Return the [X, Y] coordinate for the center point of the cell that contains the specified text.  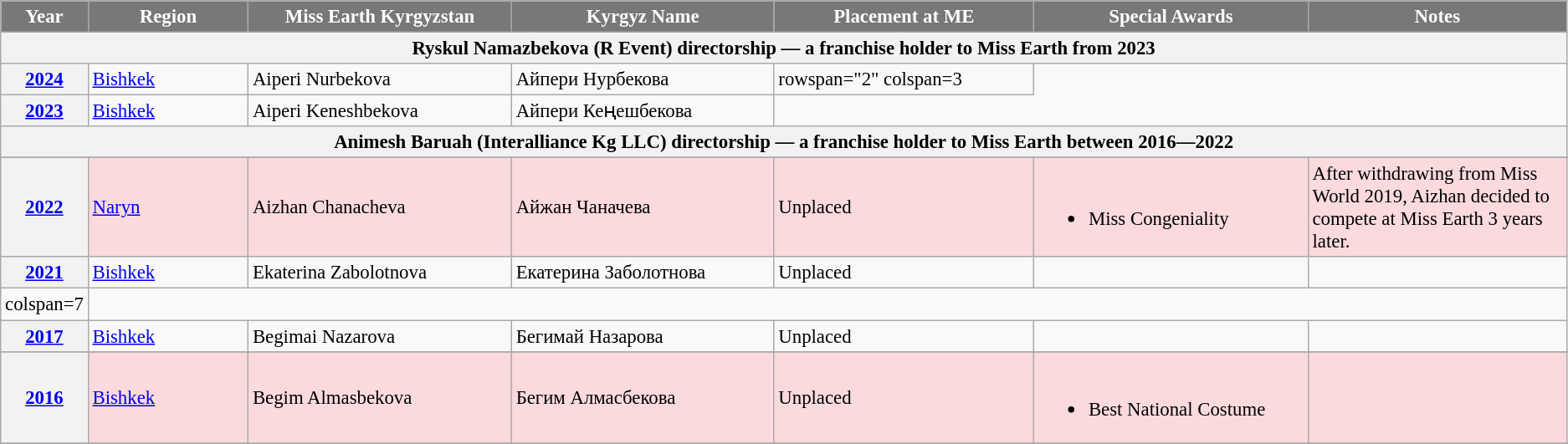
Miss Earth Kyrgyzstan [380, 17]
Naryn [167, 207]
2017 [44, 336]
Aiperi Keneshbekova [380, 111]
Айжан Чаначева [643, 207]
After withdrawing from Miss World 2019, Aizhan decided to compete at Miss Earth 3 years later. [1437, 207]
Region [167, 17]
Ryskul Namazbekova (R Event) directorship — a franchise holder to Miss Earth from 2023 [784, 48]
2023 [44, 111]
Begimai Nazarova [380, 336]
colspan=7 [44, 304]
Miss Congeniality [1171, 207]
Year [44, 17]
Aizhan Chanacheva [380, 207]
Animesh Baruah (Interalliance Kg LLC) directorship — a franchise holder to Miss Earth between 2016―2022 [784, 142]
2021 [44, 273]
Ekaterina Zabolotnova [380, 273]
Kyrgyz Name [643, 17]
2016 [44, 397]
Aiperi Nurbekova [380, 79]
rowspan="2" colspan=3 [904, 79]
Бегимай Назарова [643, 336]
Айпери Кеңешбекова [643, 111]
Best National Costume [1171, 397]
2022 [44, 207]
Begim Almasbekova [380, 397]
Notes [1437, 17]
Special Awards [1171, 17]
2024 [44, 79]
Айпери Нурбекова [643, 79]
Бегим Алмасбекова [643, 397]
Екатерина Заболотнова [643, 273]
Placement at ME [904, 17]
